Locate the cell with the specified text and output its (x, y) center coordinate. 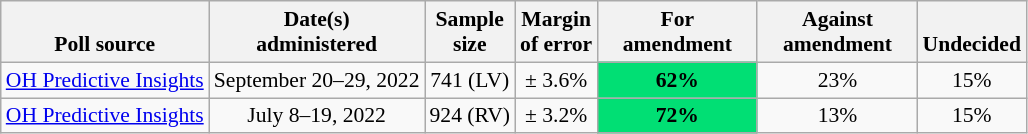
13% (837, 116)
± 3.6% (556, 80)
23% (837, 80)
741 (LV) (470, 80)
July 8–19, 2022 (317, 116)
Undecided (972, 32)
Foramendment (677, 32)
Marginof error (556, 32)
± 3.2% (556, 116)
Againstamendment (837, 32)
Date(s)administered (317, 32)
September 20–29, 2022 (317, 80)
924 (RV) (470, 116)
72% (677, 116)
Poll source (105, 32)
Samplesize (470, 32)
62% (677, 80)
